Extract the (x, y) coordinate from the center of the cell holding the provided text.  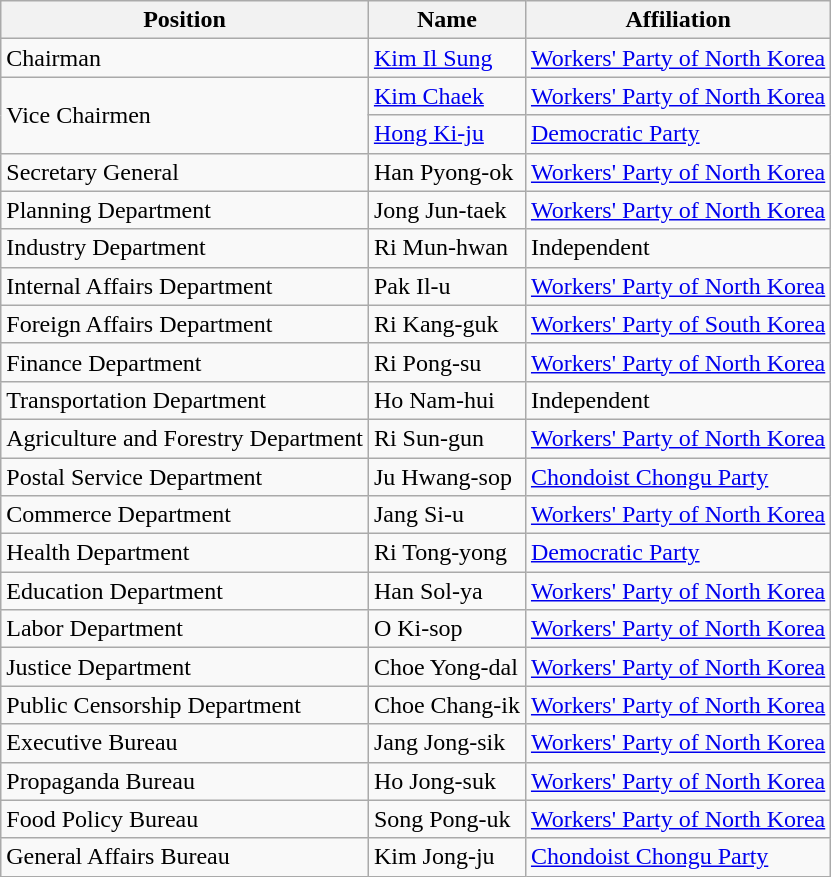
Workers' Party of South Korea (678, 324)
Kim Il Sung (446, 58)
Position (185, 20)
Commerce Department (185, 515)
Labor Department (185, 629)
Jang Si-u (446, 515)
Ri Kang-guk (446, 324)
Han Pyong-ok (446, 172)
Name (446, 20)
Ju Hwang-sop (446, 477)
Ho Jong-suk (446, 781)
Propaganda Bureau (185, 781)
Health Department (185, 553)
Kim Chaek (446, 96)
Education Department (185, 591)
Chairman (185, 58)
O Ki-sop (446, 629)
Secretary General (185, 172)
Han Sol-ya (446, 591)
Justice Department (185, 667)
Affiliation (678, 20)
Food Policy Bureau (185, 819)
Ho Nam-hui (446, 400)
Postal Service Department (185, 477)
Industry Department (185, 248)
Executive Bureau (185, 743)
Choe Chang-ik (446, 705)
Ri Mun-hwan (446, 248)
Planning Department (185, 210)
Pak Il-u (446, 286)
Public Censorship Department (185, 705)
Ri Pong-su (446, 362)
Song Pong-uk (446, 819)
Jong Jun-taek (446, 210)
Jang Jong-sik (446, 743)
Kim Jong-ju (446, 857)
Internal Affairs Department (185, 286)
Choe Yong-dal (446, 667)
Agriculture and Forestry Department (185, 438)
Ri Sun-gun (446, 438)
General Affairs Bureau (185, 857)
Finance Department (185, 362)
Transportation Department (185, 400)
Vice Chairmen (185, 115)
Foreign Affairs Department (185, 324)
Hong Ki-ju (446, 134)
Ri Tong-yong (446, 553)
